Return [X, Y] of the center of cell containing provided text 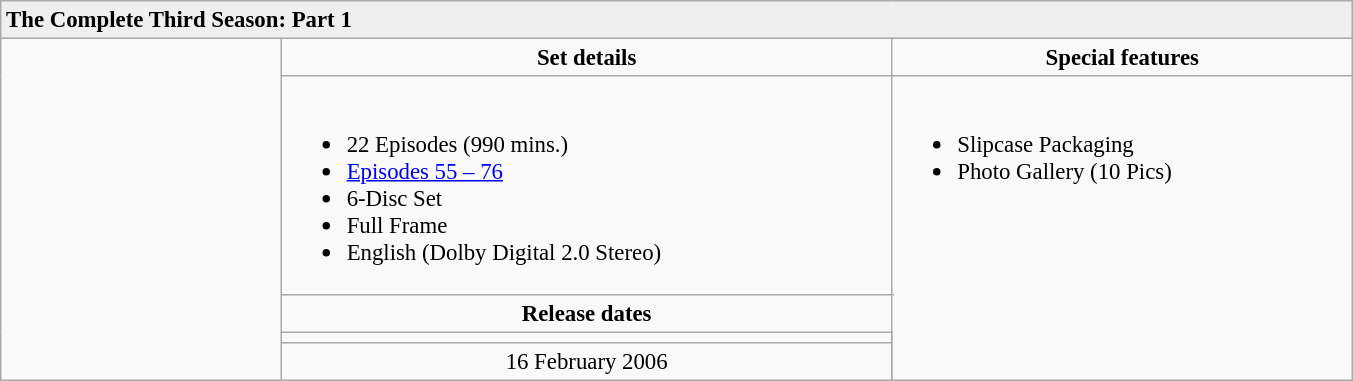
22 Episodes (990 mins.)Episodes 55 – 766-Disc SetFull FrameEnglish (Dolby Digital 2.0 Stereo) [586, 185]
16 February 2006 [586, 361]
Set details [586, 58]
Slipcase PackagingPhoto Gallery (10 Pics) [1122, 228]
Special features [1122, 58]
Release dates [586, 313]
The Complete Third Season: Part 1 [677, 20]
